Return [x, y] of the center of cell containing provided text 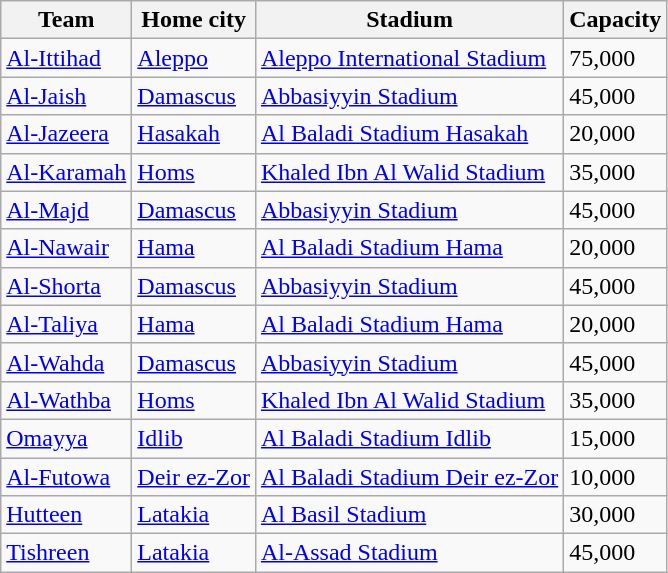
Deir ez-Zor [194, 477]
Al-Futowa [66, 477]
Al-Ittihad [66, 58]
Al-Jazeera [66, 134]
Al Baladi Stadium Deir ez-Zor [409, 477]
Capacity [616, 20]
Team [66, 20]
Hutteen [66, 515]
Al-Shorta [66, 286]
Al Basil Stadium [409, 515]
Al-Wathba [66, 400]
Omayya [66, 438]
Al-Majd [66, 210]
Al-Assad Stadium [409, 553]
Aleppo International Stadium [409, 58]
Al Baladi Stadium Idlib [409, 438]
Tishreen [66, 553]
Home city [194, 20]
Aleppo [194, 58]
75,000 [616, 58]
15,000 [616, 438]
Idlib [194, 438]
Stadium [409, 20]
10,000 [616, 477]
Al-Taliya [66, 324]
Al-Karamah [66, 172]
Al Baladi Stadium Hasakah [409, 134]
Al-Nawair [66, 248]
Al-Jaish [66, 96]
Hasakah [194, 134]
30,000 [616, 515]
Al-Wahda [66, 362]
